Find where the given text appears and provide that cell's center as [x, y] coordinate. 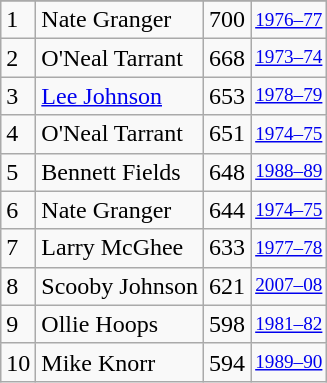
1988–89 [289, 172]
1977–78 [289, 248]
Bennett Fields [120, 172]
1978–79 [289, 96]
594 [228, 362]
10 [18, 362]
7 [18, 248]
Mike Knorr [120, 362]
1981–82 [289, 324]
5 [18, 172]
6 [18, 210]
668 [228, 58]
651 [228, 134]
700 [228, 20]
Scooby Johnson [120, 286]
1989–90 [289, 362]
2 [18, 58]
Lee Johnson [120, 96]
1976–77 [289, 20]
2007–08 [289, 286]
3 [18, 96]
1973–74 [289, 58]
653 [228, 96]
4 [18, 134]
644 [228, 210]
Ollie Hoops [120, 324]
8 [18, 286]
9 [18, 324]
1 [18, 20]
621 [228, 286]
598 [228, 324]
648 [228, 172]
633 [228, 248]
Larry McGhee [120, 248]
